Provide the (X, Y) coordinate of the cell's center where the given text is located.  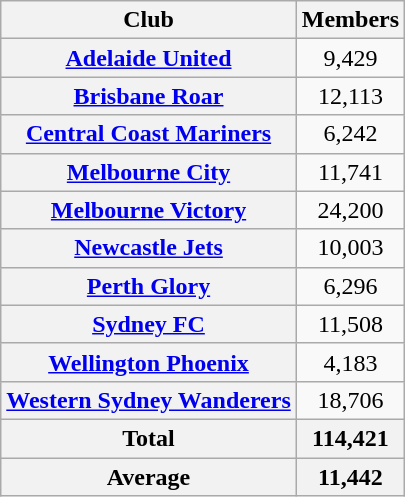
Sydney FC (149, 324)
114,421 (350, 438)
Average (149, 477)
Members (350, 20)
Melbourne City (149, 172)
11,508 (350, 324)
Newcastle Jets (149, 248)
Perth Glory (149, 286)
10,003 (350, 248)
11,442 (350, 477)
24,200 (350, 210)
Wellington Phoenix (149, 362)
9,429 (350, 58)
18,706 (350, 400)
4,183 (350, 362)
6,242 (350, 134)
Melbourne Victory (149, 210)
Club (149, 20)
Total (149, 438)
Adelaide United (149, 58)
Central Coast Mariners (149, 134)
12,113 (350, 96)
Brisbane Roar (149, 96)
11,741 (350, 172)
6,296 (350, 286)
Western Sydney Wanderers (149, 400)
